Pinpoint the cell where the given text exists, returning its [x, y] midpoint coordinate. 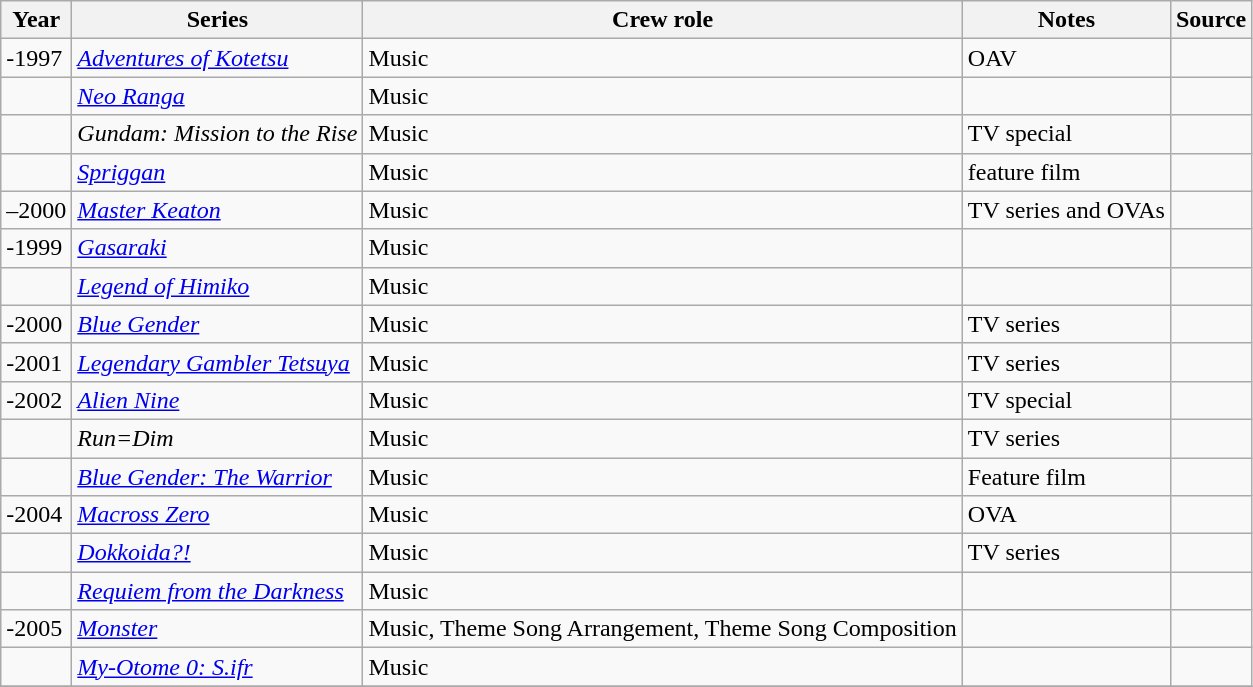
-2005 [36, 629]
Alien Nine [218, 400]
–2000 [36, 210]
My-Otome 0: S.ifr [218, 667]
-2002 [36, 400]
Spriggan [218, 172]
-2001 [36, 362]
OVA [1066, 515]
Gundam: Mission to the Rise [218, 134]
Adventures of Kotetsu [218, 58]
Monster [218, 629]
Crew role [662, 20]
Year [36, 20]
Legend of Himiko [218, 286]
Neo Ranga [218, 96]
Feature film [1066, 477]
-1997 [36, 58]
Music, Theme Song Arrangement, Theme Song Composition [662, 629]
-1999 [36, 248]
OAV [1066, 58]
Master Keaton [218, 210]
Requiem from the Darkness [218, 591]
TV series and OVAs [1066, 210]
Gasaraki [218, 248]
Blue Gender: The Warrior [218, 477]
Dokkoida?! [218, 553]
Run=Dim [218, 438]
Legendary Gambler Tetsuya [218, 362]
Series [218, 20]
Source [1210, 20]
Blue Gender [218, 324]
feature film [1066, 172]
-2000 [36, 324]
Notes [1066, 20]
Macross Zero [218, 515]
-2004 [36, 515]
